Determine the [x, y] coordinate at the center of the cell enclosing the given text.  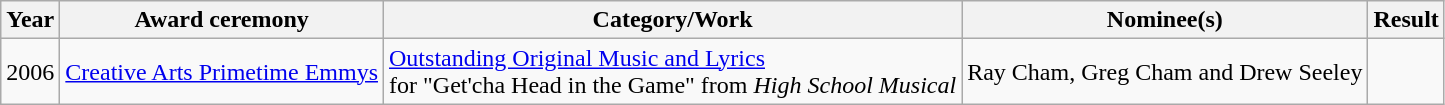
Ray Cham, Greg Cham and Drew Seeley [1165, 72]
Year [30, 20]
Result [1406, 20]
Award ceremony [222, 20]
Outstanding Original Music and Lyricsfor "Get'cha Head in the Game" from High School Musical [673, 72]
Category/Work [673, 20]
Creative Arts Primetime Emmys [222, 72]
2006 [30, 72]
Nominee(s) [1165, 20]
